Search for the cell housing the specified text and yield its (x, y) center coordinate. 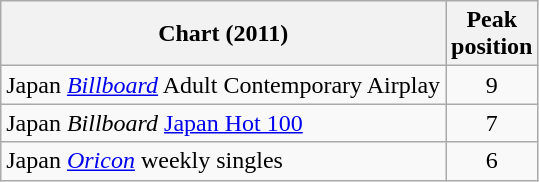
Japan Billboard Japan Hot 100 (224, 123)
Peakposition (492, 34)
9 (492, 85)
Chart (2011) (224, 34)
Japan Oricon weekly singles (224, 161)
6 (492, 161)
Japan Billboard Adult Contemporary Airplay (224, 85)
7 (492, 123)
